Pinpoint the cell where the given text exists, returning its [x, y] midpoint coordinate. 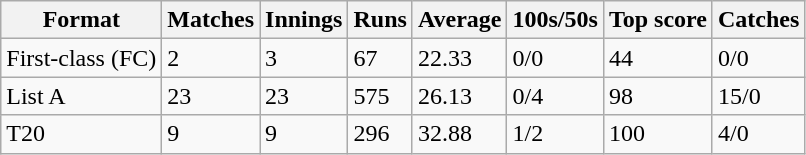
Matches [211, 20]
67 [380, 58]
T20 [82, 134]
0/4 [555, 96]
98 [658, 96]
575 [380, 96]
3 [304, 58]
First-class (FC) [82, 58]
Runs [380, 20]
2 [211, 58]
4/0 [758, 134]
296 [380, 134]
Innings [304, 20]
Average [460, 20]
15/0 [758, 96]
List A [82, 96]
Top score [658, 20]
1/2 [555, 134]
44 [658, 58]
100s/50s [555, 20]
Format [82, 20]
22.33 [460, 58]
100 [658, 134]
32.88 [460, 134]
26.13 [460, 96]
Catches [758, 20]
